Identify which cell holds the provided text, then report its (X, Y) central coordinate. 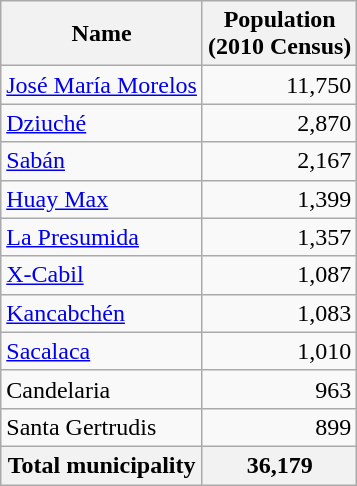
Huay Max (102, 199)
2,167 (279, 161)
963 (279, 389)
X-Cabil (102, 275)
1,083 (279, 313)
Sabán (102, 161)
11,750 (279, 85)
Population(2010 Census) (279, 34)
1,399 (279, 199)
1,357 (279, 237)
2,870 (279, 123)
José María Morelos (102, 85)
Name (102, 34)
Candelaria (102, 389)
899 (279, 427)
La Presumida (102, 237)
Sacalaca (102, 351)
Total municipality (102, 465)
1,010 (279, 351)
Santa Gertrudis (102, 427)
1,087 (279, 275)
36,179 (279, 465)
Kancabchén (102, 313)
Dziuché (102, 123)
